Extract the (X, Y) coordinate from the center of the cell holding the provided text.  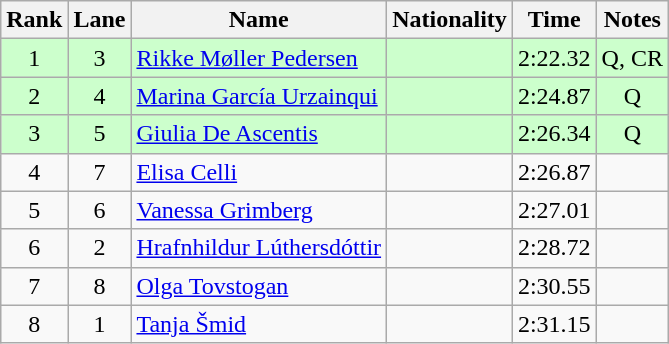
Nationality (450, 20)
Rank (34, 20)
Name (259, 20)
Marina García Urzainqui (259, 96)
2:26.87 (554, 172)
2:31.15 (554, 324)
Giulia De Ascentis (259, 134)
Lane (100, 20)
Elisa Celli (259, 172)
2:28.72 (554, 248)
Notes (632, 20)
Q, CR (632, 58)
2:30.55 (554, 286)
2:27.01 (554, 210)
2:26.34 (554, 134)
2:22.32 (554, 58)
Hrafnhildur Lúthersdóttir (259, 248)
Tanja Šmid (259, 324)
Rikke Møller Pedersen (259, 58)
Vanessa Grimberg (259, 210)
2:24.87 (554, 96)
Olga Tovstogan (259, 286)
Time (554, 20)
